Return (X, Y) of the center of cell containing provided text 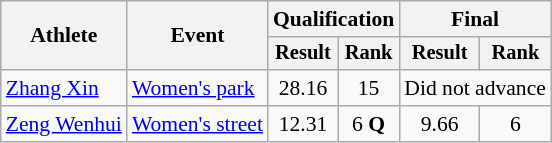
Zhang Xin (64, 88)
Women's park (198, 88)
6 (516, 124)
Did not advance (475, 88)
Athlete (64, 36)
15 (368, 88)
Event (198, 36)
28.16 (303, 88)
Zeng Wenhui (64, 124)
Final (475, 19)
12.31 (303, 124)
9.66 (440, 124)
6 Q (368, 124)
Women's street (198, 124)
Qualification (334, 19)
